Pinpoint the cell where the given text exists, returning its [x, y] midpoint coordinate. 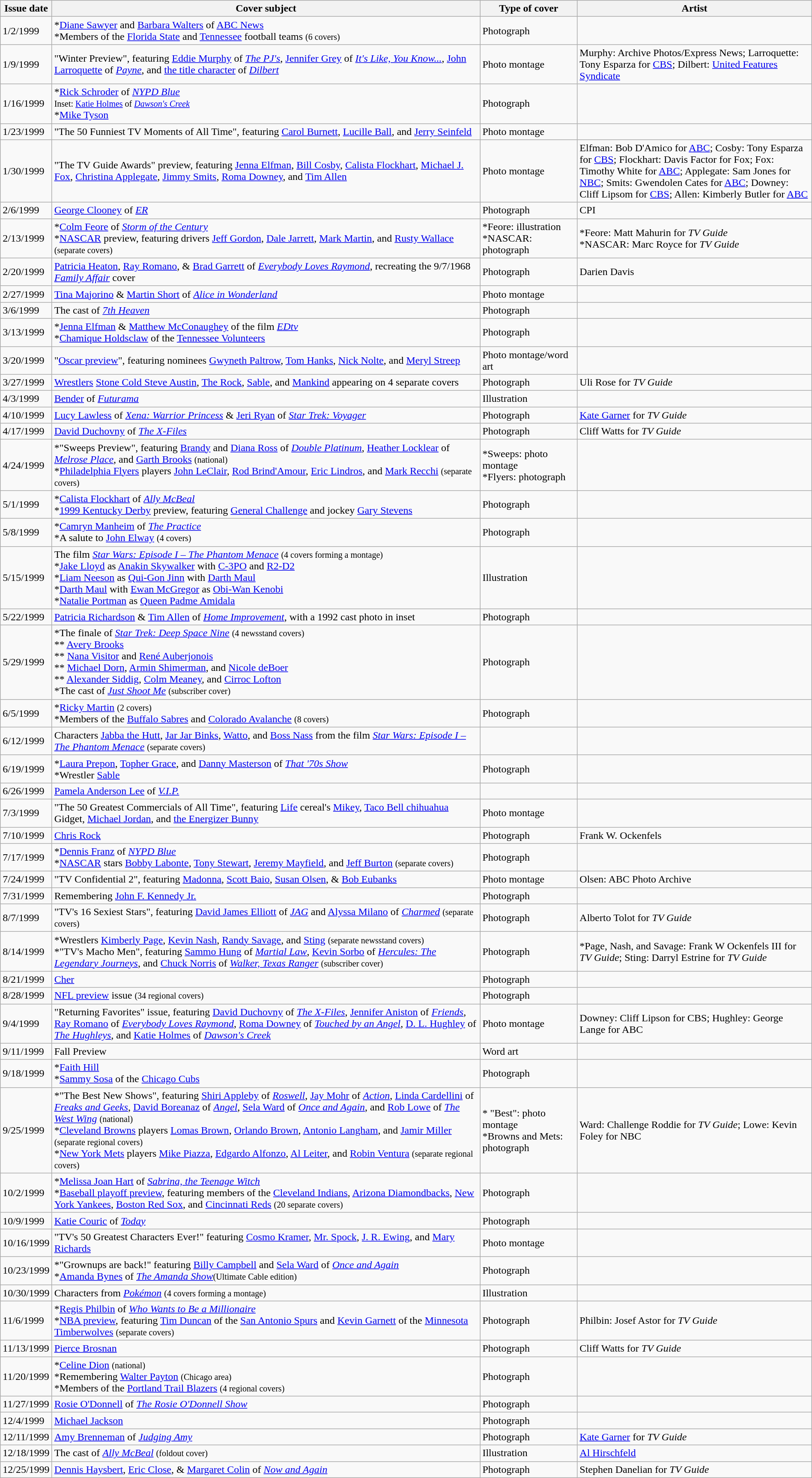
Frank W. Ockenfels [695, 835]
Michael Jackson [266, 1421]
*Dennis Franz of NYPD Blue*NASCAR stars Bobby Labonte, Tony Stewart, Jeremy Mayfield, and Jeff Burton (separate covers) [266, 858]
Patricia Heaton, Ray Romano, & Brad Garrett of Everybody Loves Raymond, recreating the 9/7/1968 Family Affair cover [266, 272]
"The 50 Funniest TV Moments of All Time", featuring Carol Burnett, Lucille Ball, and Jerry Seinfeld [266, 132]
The cast of 7th Heaven [266, 310]
Photo montage/word art [528, 360]
Ward: Challenge Roddie for TV Guide; Lowe: Kevin Foley for NBC [695, 1130]
2/20/1999 [26, 272]
*Rick Schroder of NYPD BlueInset: Katie Holmes of Dawson's Creek*Mike Tyson [266, 104]
6/5/1999 [26, 713]
3/27/1999 [26, 383]
3/13/1999 [26, 332]
Alberto Tolot for TV Guide [695, 918]
Fall Preview [266, 1051]
1/23/1999 [26, 132]
*"Grownups are back!" featuring Billy Campbell and Sela Ward of Once and Again*Amanda Bynes of The Amanda Show(Ultimate Cable edition) [266, 1271]
*Page, Nash, and Savage: Frank W Ockenfels III for TV Guide; Sting: Darryl Estrine for TV Guide [695, 951]
12/18/1999 [26, 1453]
5/22/1999 [26, 617]
7/3/1999 [26, 813]
10/30/1999 [26, 1293]
1/9/1999 [26, 64]
1/30/1999 [26, 171]
Rosie O'Donnell of The Rosie O'Donnell Show [266, 1404]
10/9/1999 [26, 1221]
*Celine Dion (national)*Remembering Walter Payton (Chicago area)*Members of the Portland Trail Blazers (4 regional covers) [266, 1376]
Murphy: Archive Photos/Express News; Larroquette: Tony Esparza for CBS; Dilbert: United Features Syndicate [695, 64]
2/27/1999 [26, 294]
Katie Couric of Today [266, 1221]
Characters Jabba the Hutt, Jar Jar Binks, Watto, and Boss Nass from the film Star Wars: Episode I – The Phantom Menace (separate covers) [266, 741]
5/8/1999 [26, 532]
Chris Rock [266, 835]
7/31/1999 [26, 896]
12/25/1999 [26, 1469]
8/21/1999 [26, 979]
1/2/1999 [26, 31]
11/20/1999 [26, 1376]
Word art [528, 1051]
Dennis Haysbert, Eric Close, & Margaret Colin of Now and Again [266, 1469]
5/29/1999 [26, 662]
NFL preview issue (34 regional covers) [266, 996]
8/14/1999 [26, 951]
Downey: Cliff Lipson for CBS; Hughley: George Lange for ABC [695, 1023]
6/26/1999 [26, 791]
7/24/1999 [26, 880]
Cover subject [266, 9]
Olsen: ABC Photo Archive [695, 880]
Uli Rose for TV Guide [695, 383]
10/23/1999 [26, 1271]
3/20/1999 [26, 360]
11/27/1999 [26, 1404]
8/7/1999 [26, 918]
2/13/1999 [26, 238]
9/11/1999 [26, 1051]
*Camryn Manheim of The Practice*A salute to John Elway (4 covers) [266, 532]
4/10/1999 [26, 415]
12/11/1999 [26, 1437]
Issue date [26, 9]
"TV's 16 Sexiest Stars", featuring David James Elliott of JAG and Alyssa Milano of Charmed (separate covers) [266, 918]
Characters from Pokémon (4 covers forming a montage) [266, 1293]
Amy Brenneman of Judging Amy [266, 1437]
4/24/1999 [26, 465]
"Oscar preview", featuring nominees Gwyneth Paltrow, Tom Hanks, Nick Nolte, and Meryl Streep [266, 360]
12/4/1999 [26, 1421]
10/2/1999 [26, 1193]
* "Best": photo montage*Browns and Mets: photograph [528, 1130]
*Feore: Matt Mahurin for TV Guide*NASCAR: Marc Royce for TV Guide [695, 238]
*Ricky Martin (2 covers)*Members of the Buffalo Sabres and Colorado Avalanche (8 covers) [266, 713]
11/6/1999 [26, 1321]
David Duchovny of The X-Files [266, 431]
5/15/1999 [26, 577]
Stephen Danelian for TV Guide [695, 1469]
Al Hirschfeld [695, 1453]
5/1/1999 [26, 505]
4/3/1999 [26, 399]
*Feore: illustration*NASCAR: photograph [528, 238]
*Jenna Elfman & Matthew McConaughey of the film EDtv*Chamique Holdsclaw of the Tennessee Volunteers [266, 332]
7/10/1999 [26, 835]
6/12/1999 [26, 741]
Lucy Lawless of Xena: Warrior Princess & Jeri Ryan of Star Trek: Voyager [266, 415]
1/16/1999 [26, 104]
*Sweeps: photo montage*Flyers: photograph [528, 465]
"TV's 50 Greatest Characters Ever!" featuring Cosmo Kramer, Mr. Spock, J. R. Ewing, and Mary Richards [266, 1242]
*Faith Hill*Sammy Sosa of the Chicago Cubs [266, 1074]
*Colm Feore of Storm of the Century*NASCAR preview, featuring drivers Jeff Gordon, Dale Jarrett, Mark Martin, and Rusty Wallace (separate covers) [266, 238]
9/25/1999 [26, 1130]
"TV Confidential 2", featuring Madonna, Scott Baio, Susan Olsen, & Bob Eubanks [266, 880]
9/18/1999 [26, 1074]
6/19/1999 [26, 769]
"The 50 Greatest Commercials of All Time", featuring Life cereal's Mikey, Taco Bell chihuahua Gidget, Michael Jordan, and the Energizer Bunny [266, 813]
CPI [695, 210]
Pierce Brosnan [266, 1349]
Remembering John F. Kennedy Jr. [266, 896]
Artist [695, 9]
7/17/1999 [26, 858]
The cast of Ally McBeal (foldout cover) [266, 1453]
Bender of Futurama [266, 399]
*Laura Prepon, Topher Grace, and Danny Masterson of That '70s Show*Wrestler Sable [266, 769]
Tina Majorino & Martin Short of Alice in Wonderland [266, 294]
2/6/1999 [26, 210]
8/28/1999 [26, 996]
Cher [266, 979]
Wrestlers Stone Cold Steve Austin, The Rock, Sable, and Mankind appearing on 4 separate covers [266, 383]
Type of cover [528, 9]
3/6/1999 [26, 310]
4/17/1999 [26, 431]
Darien Davis [695, 272]
George Clooney of ER [266, 210]
Pamela Anderson Lee of V.I.P. [266, 791]
9/4/1999 [26, 1023]
10/16/1999 [26, 1242]
Philbin: Josef Astor for TV Guide [695, 1321]
*Calista Flockhart of Ally McBeal*1999 Kentucky Derby preview, featuring General Challenge and jockey Gary Stevens [266, 505]
11/13/1999 [26, 1349]
*Diane Sawyer and Barbara Walters of ABC News*Members of the Florida State and Tennessee football teams (6 covers) [266, 31]
Patricia Richardson & Tim Allen of Home Improvement, with a 1992 cast photo in inset [266, 617]
